Return [x, y] of the center of cell containing provided text 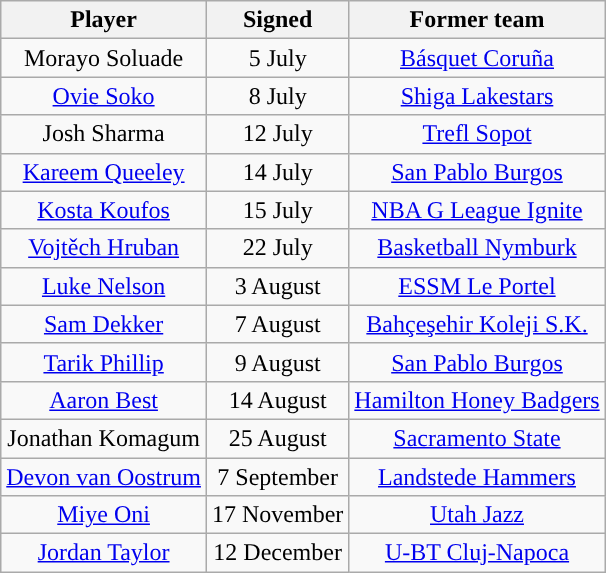
NBA G League Ignite [477, 210]
5 July [277, 58]
3 August [277, 286]
ESSM Le Portel [477, 286]
15 July [277, 210]
Player [104, 20]
8 July [277, 96]
Landstede Hammers [477, 477]
Bahçeşehir Koleji S.K. [477, 324]
12 July [277, 134]
Básquet Coruña [477, 58]
22 July [277, 248]
Miye Oni [104, 515]
Tarik Phillip [104, 362]
Basketball Nymburk [477, 248]
Kareem Queeley [104, 172]
9 August [277, 362]
U-BT Cluj-Napoca [477, 553]
Hamilton Honey Badgers [477, 400]
Former team [477, 20]
Sam Dekker [104, 324]
Shiga Lakestars [477, 96]
Vojtěch Hruban [104, 248]
Signed [277, 20]
25 August [277, 438]
Luke Nelson [104, 286]
Ovie Soko [104, 96]
12 December [277, 553]
7 September [277, 477]
7 August [277, 324]
Aaron Best [104, 400]
Trefl Sopot [477, 134]
17 November [277, 515]
Morayo Soluade [104, 58]
Jonathan Komagum [104, 438]
Jordan Taylor [104, 553]
Kosta Koufos [104, 210]
Devon van Oostrum [104, 477]
Josh Sharma [104, 134]
14 July [277, 172]
Utah Jazz [477, 515]
Sacramento State [477, 438]
14 August [277, 400]
